Return [x, y] of the center of cell containing provided text 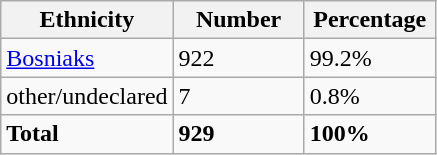
Total [87, 134]
Percentage [370, 20]
Bosniaks [87, 58]
99.2% [370, 58]
922 [238, 58]
other/undeclared [87, 96]
100% [370, 134]
Ethnicity [87, 20]
7 [238, 96]
Number [238, 20]
929 [238, 134]
0.8% [370, 96]
